From the cell containing the given text, extract its center point as [X, Y] coordinate. 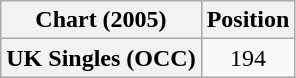
Position [248, 20]
194 [248, 58]
UK Singles (OCC) [101, 58]
Chart (2005) [101, 20]
